Pinpoint the cell where the given text exists, returning its [x, y] midpoint coordinate. 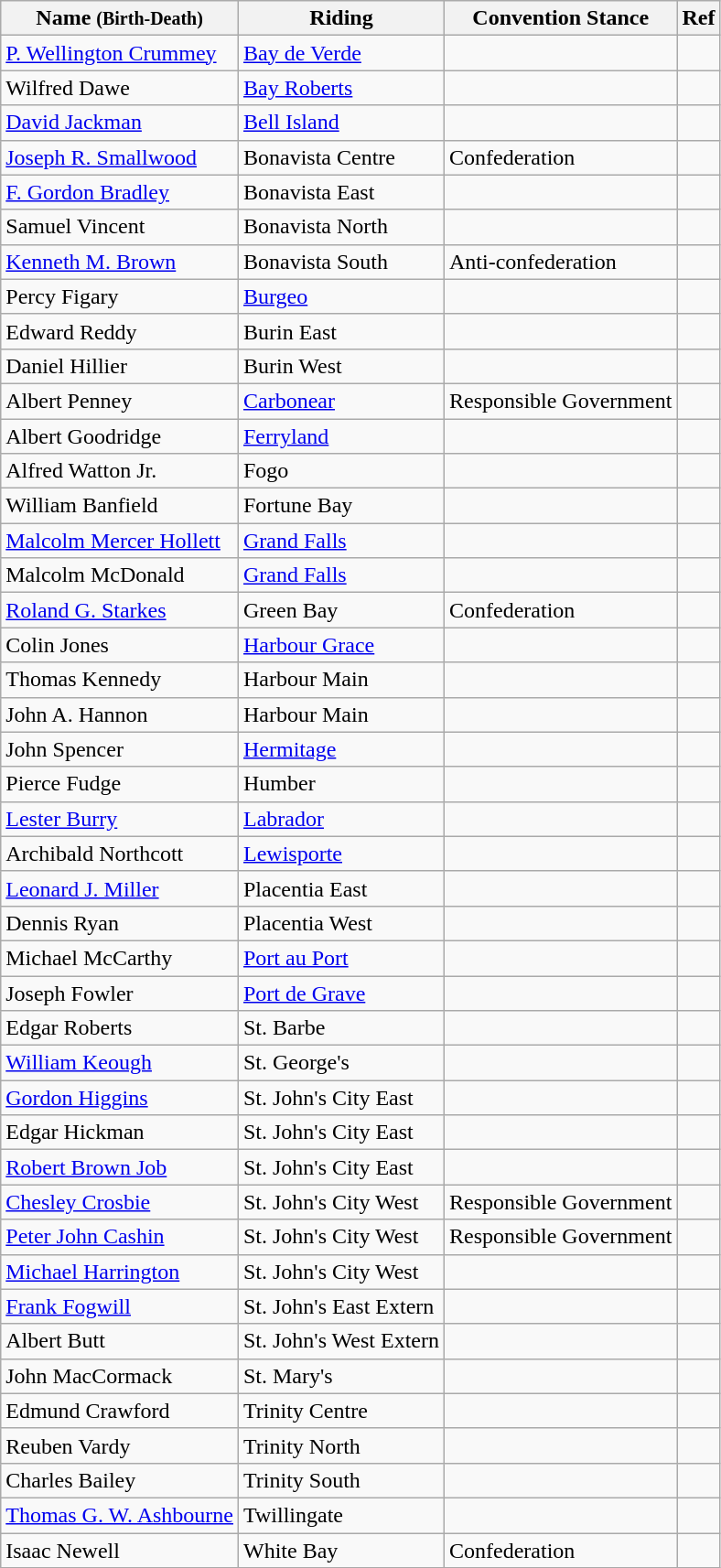
F. Gordon Bradley [120, 192]
Dennis Ryan [120, 923]
Bay de Verde [340, 53]
Daniel Hillier [120, 366]
Frank Fogwill [120, 1306]
Joseph Fowler [120, 993]
Trinity South [340, 1480]
Anti-confederation [561, 262]
Port au Port [340, 958]
Thomas G. W. Ashbourne [120, 1515]
St. John's West Extern [340, 1341]
Burgeo [340, 296]
Bonavista East [340, 192]
Bay Roberts [340, 88]
Fogo [340, 471]
Peter John Cashin [120, 1237]
Name (Birth-Death) [120, 18]
Placentia West [340, 923]
Reuben Vardy [120, 1445]
Malcolm McDonald [120, 575]
Leonard J. Miller [120, 888]
Hermitage [340, 749]
Gordon Higgins [120, 1098]
Albert Goodridge [120, 436]
John MacCormack [120, 1376]
Ref [699, 18]
Trinity North [340, 1445]
Edmund Crawford [120, 1411]
Burin East [340, 331]
William Keough [120, 1063]
Carbonear [340, 401]
Harbour Grace [340, 645]
Joseph R. Smallwood [120, 157]
Ferryland [340, 436]
Chesley Crosbie [120, 1202]
Percy Figary [120, 296]
Port de Grave [340, 993]
Humber [340, 784]
Convention Stance [561, 18]
John A. Hannon [120, 714]
Albert Butt [120, 1341]
White Bay [340, 1551]
Malcolm Mercer Hollett [120, 541]
William Banfield [120, 506]
Pierce Fudge [120, 784]
Michael Harrington [120, 1272]
Edgar Roberts [120, 1028]
Isaac Newell [120, 1551]
Bonavista Centre [340, 157]
Placentia East [340, 888]
Twillingate [340, 1515]
Edward Reddy [120, 331]
Green Bay [340, 610]
Bonavista North [340, 227]
Lester Burry [120, 819]
Bonavista South [340, 262]
St. Mary's [340, 1376]
Wilfred Dawe [120, 88]
St. George's [340, 1063]
Trinity Centre [340, 1411]
Edgar Hickman [120, 1133]
Lewisporte [340, 854]
Fortune Bay [340, 506]
Roland G. Starkes [120, 610]
David Jackman [120, 123]
Colin Jones [120, 645]
Michael McCarthy [120, 958]
Alfred Watton Jr. [120, 471]
John Spencer [120, 749]
St. John's East Extern [340, 1306]
Archibald Northcott [120, 854]
Burin West [340, 366]
Robert Brown Job [120, 1167]
Bell Island [340, 123]
Thomas Kennedy [120, 680]
Kenneth M. Brown [120, 262]
Labrador [340, 819]
Samuel Vincent [120, 227]
Charles Bailey [120, 1480]
St. Barbe [340, 1028]
P. Wellington Crummey [120, 53]
Riding [340, 18]
Albert Penney [120, 401]
